Search for the cell housing the specified text and yield its [x, y] center coordinate. 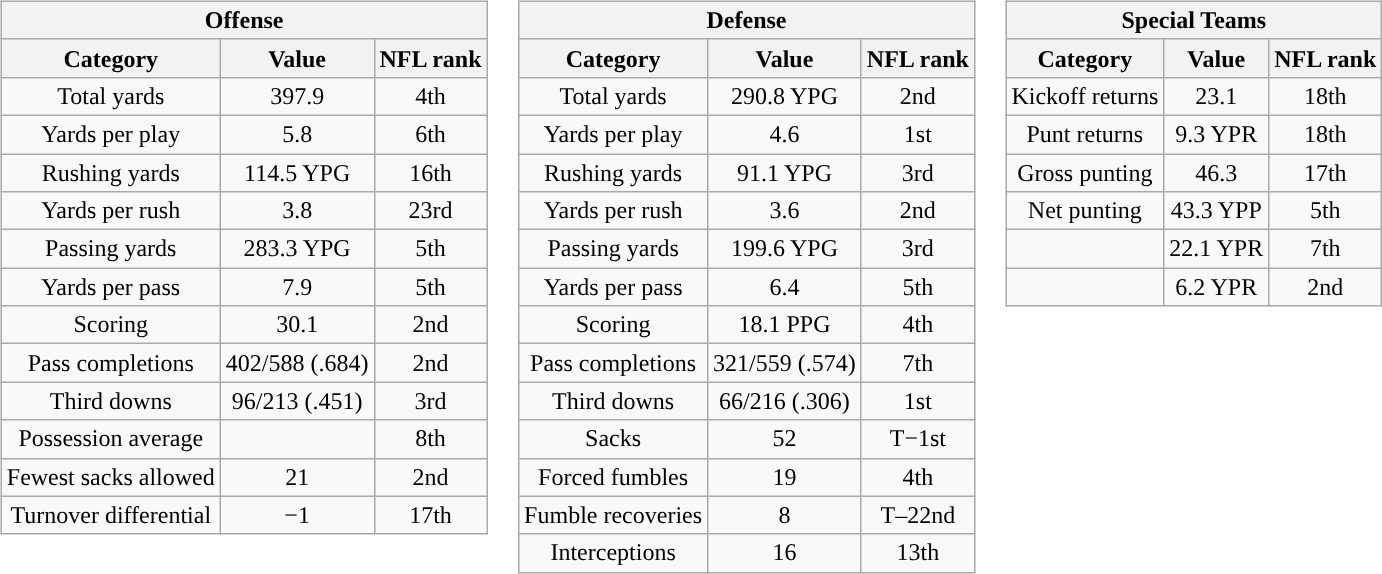
4.6 [785, 134]
21 [297, 477]
19 [785, 477]
Offense [244, 20]
13th [918, 553]
321/559 (.574) [785, 363]
9.3 YPR [1216, 134]
91.1 YPG [785, 173]
52 [785, 439]
Forced fumbles [614, 477]
Interceptions [614, 553]
16th [430, 173]
6.2 YPR [1216, 287]
96/213 (.451) [297, 401]
283.3 YPG [297, 249]
199.6 YPG [785, 249]
46.3 [1216, 173]
16 [785, 553]
30.1 [297, 325]
402/588 (.684) [297, 363]
Fumble recoveries [614, 515]
3.6 [785, 211]
22.1 YPR [1216, 249]
23rd [430, 211]
−1 [297, 515]
T−1st [918, 439]
Net punting [1085, 211]
6.4 [785, 287]
Kickoff returns [1085, 96]
397.9 [297, 96]
T–22nd [918, 515]
Possession average [110, 439]
23.1 [1216, 96]
6th [430, 134]
Special Teams [1194, 20]
290.8 YPG [785, 96]
114.5 YPG [297, 173]
8th [430, 439]
5.8 [297, 134]
3.8 [297, 211]
43.3 YPP [1216, 211]
66/216 (.306) [785, 401]
18.1 PPG [785, 325]
7.9 [297, 287]
Defense [747, 20]
Turnover differential [110, 515]
Punt returns [1085, 134]
8 [785, 515]
Gross punting [1085, 173]
Sacks [614, 439]
Fewest sacks allowed [110, 477]
